Capture the cell that displays the provided text and extract its (X, Y) central coordinate. 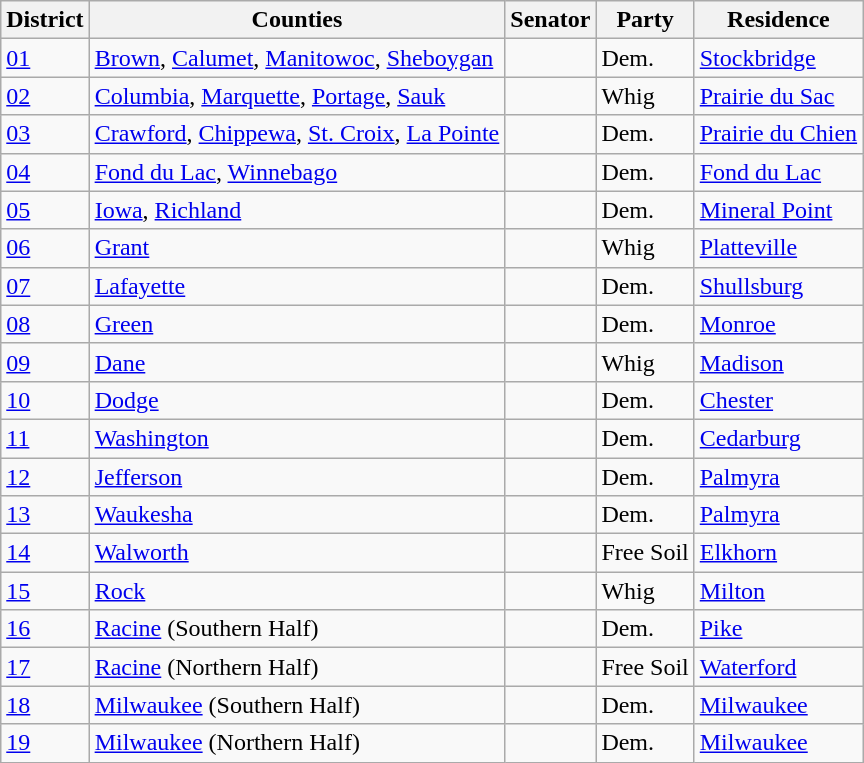
Party (645, 20)
16 (45, 629)
10 (45, 400)
01 (45, 58)
Mineral Point (778, 210)
Jefferson (297, 477)
15 (45, 591)
Fond du Lac (778, 172)
Platteville (778, 248)
08 (45, 324)
Residence (778, 20)
05 (45, 210)
Waterford (778, 667)
Shullsburg (778, 286)
02 (45, 96)
11 (45, 438)
Lafayette (297, 286)
06 (45, 248)
Brown, Calumet, Manitowoc, Sheboygan (297, 58)
Rock (297, 591)
03 (45, 134)
Milwaukee (Northern Half) (297, 743)
Waukesha (297, 515)
Washington (297, 438)
17 (45, 667)
Racine (Southern Half) (297, 629)
Dane (297, 362)
14 (45, 553)
Monroe (778, 324)
Milton (778, 591)
Milwaukee (Southern Half) (297, 705)
04 (45, 172)
07 (45, 286)
Prairie du Chien (778, 134)
13 (45, 515)
18 (45, 705)
Chester (778, 400)
Dodge (297, 400)
Fond du Lac, Winnebago (297, 172)
Crawford, Chippewa, St. Croix, La Pointe (297, 134)
Prairie du Sac (778, 96)
Columbia, Marquette, Portage, Sauk (297, 96)
Walworth (297, 553)
Senator (550, 20)
Green (297, 324)
District (45, 20)
Grant (297, 248)
Cedarburg (778, 438)
Racine (Northern Half) (297, 667)
12 (45, 477)
09 (45, 362)
Pike (778, 629)
Stockbridge (778, 58)
Counties (297, 20)
Madison (778, 362)
19 (45, 743)
Elkhorn (778, 553)
Iowa, Richland (297, 210)
